Identify which cell holds the provided text, then report its [x, y] central coordinate. 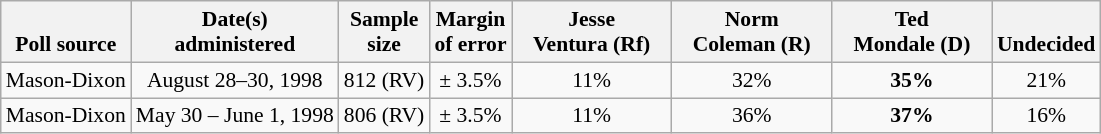
August 28–30, 1998 [235, 80]
36% [752, 116]
37% [912, 116]
Poll source [66, 32]
JesseVentura (Rf) [592, 32]
NormColeman (R) [752, 32]
16% [1046, 116]
35% [912, 80]
May 30 – June 1, 1998 [235, 116]
32% [752, 80]
812 (RV) [384, 80]
Date(s)administered [235, 32]
21% [1046, 80]
TedMondale (D) [912, 32]
Marginof error [470, 32]
806 (RV) [384, 116]
Samplesize [384, 32]
Undecided [1046, 32]
